Determine the (X, Y) coordinate at the center of the cell enclosing the given text.  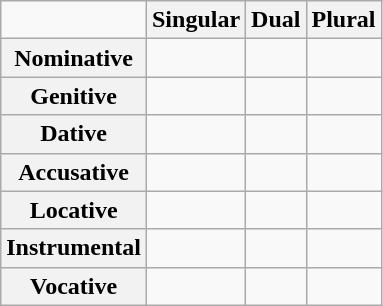
Dual (276, 20)
Genitive (74, 96)
Instrumental (74, 248)
Singular (196, 20)
Locative (74, 210)
Dative (74, 134)
Accusative (74, 172)
Vocative (74, 286)
Plural (344, 20)
Nominative (74, 58)
